Output the [X, Y] coordinate of the center of the cell containing the given text.  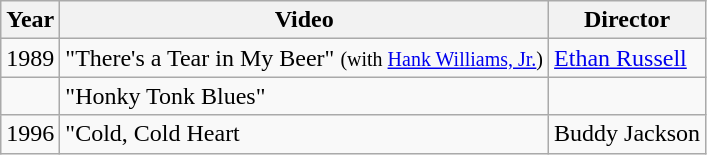
1996 [30, 134]
Director [628, 20]
"Honky Tonk Blues" [304, 96]
Video [304, 20]
Buddy Jackson [628, 134]
1989 [30, 58]
"Cold, Cold Heart [304, 134]
Ethan Russell [628, 58]
Year [30, 20]
"There's a Tear in My Beer" (with Hank Williams, Jr.) [304, 58]
